Capture the cell that displays the provided text and extract its [x, y] central coordinate. 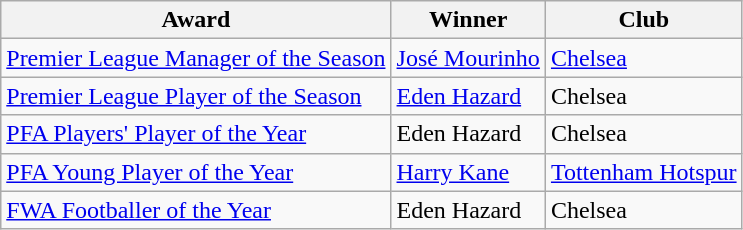
José Mourinho [468, 58]
Premier League Manager of the Season [196, 58]
Award [196, 20]
FWA Footballer of the Year [196, 210]
Premier League Player of the Season [196, 96]
Winner [468, 20]
Tottenham Hotspur [644, 172]
Harry Kane [468, 172]
PFA Players' Player of the Year [196, 134]
Club [644, 20]
PFA Young Player of the Year [196, 172]
